Detect which cell encompasses the target text, then output its [X, Y] center coordinate. 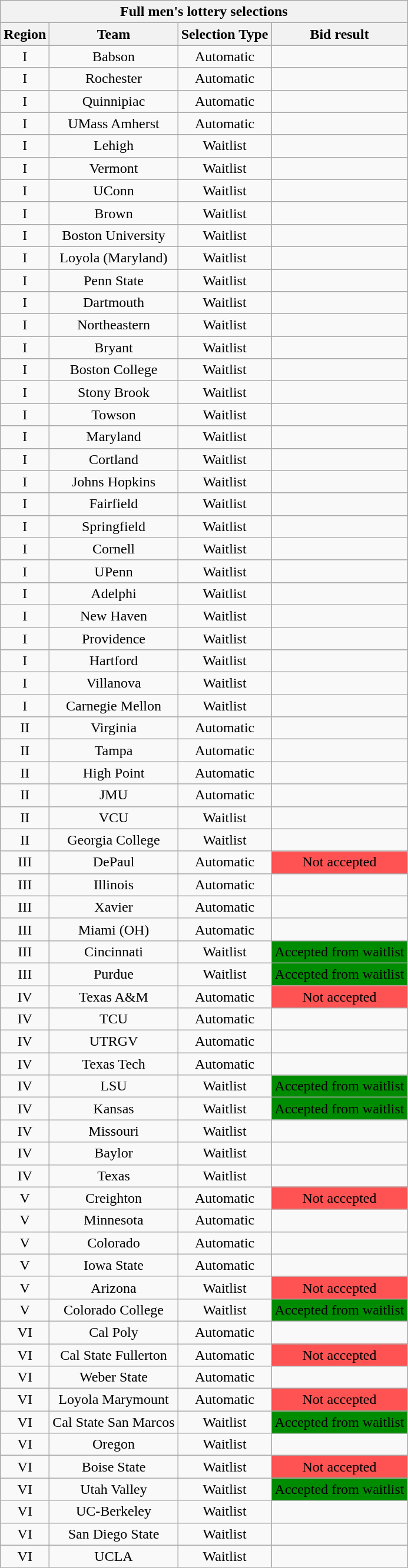
Dartmouth [114, 303]
Full men's lottery selections [204, 12]
Hartford [114, 661]
Northeastern [114, 325]
Villanova [114, 683]
Cal Poly [114, 1332]
Oregon [114, 1444]
Georgia College [114, 840]
Kansas [114, 1109]
Vermont [114, 168]
Lehigh [114, 146]
UTRGV [114, 1042]
Purdue [114, 974]
Providence [114, 638]
Maryland [114, 437]
Team [114, 34]
Brown [114, 213]
LSU [114, 1086]
Towson [114, 415]
Illinois [114, 885]
Xavier [114, 907]
Arizona [114, 1287]
Loyola (Maryland) [114, 258]
Tampa [114, 750]
Missouri [114, 1131]
Colorado [114, 1243]
Penn State [114, 281]
Cortland [114, 459]
Selection Type [225, 34]
Texas A&M [114, 997]
Utah Valley [114, 1489]
Johns Hopkins [114, 482]
Adelphi [114, 593]
DePaul [114, 862]
Texas Tech [114, 1064]
UConn [114, 191]
UCLA [114, 1556]
JMU [114, 795]
Babson [114, 56]
Springfield [114, 526]
Cal State Fullerton [114, 1355]
Minnesota [114, 1220]
UMass Amherst [114, 124]
Stony Brook [114, 392]
Loyola Marymount [114, 1400]
Cal State San Marcos [114, 1422]
Weber State [114, 1377]
Quinnipiac [114, 101]
Cincinnati [114, 952]
New Haven [114, 616]
San Diego State [114, 1534]
Miami (OH) [114, 929]
Baylor [114, 1153]
Bid result [339, 34]
Iowa State [114, 1265]
Region [25, 34]
TCU [114, 1019]
Carnegie Mellon [114, 706]
Boise State [114, 1467]
Cornell [114, 549]
Fairfield [114, 504]
UC-Berkeley [114, 1512]
Colorado College [114, 1310]
Boston University [114, 235]
VCU [114, 818]
Texas [114, 1176]
Creighton [114, 1198]
Rochester [114, 79]
Bryant [114, 348]
Virginia [114, 728]
Boston College [114, 370]
UPenn [114, 571]
High Point [114, 773]
